Detect which cell encompasses the target text, then output its (X, Y) center coordinate. 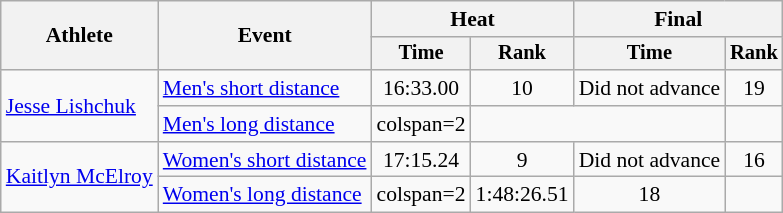
Women's long distance (265, 195)
10 (522, 88)
9 (522, 160)
Kaitlyn McElroy (80, 178)
Final (678, 19)
17:15.24 (420, 160)
18 (650, 195)
Men's long distance (265, 124)
16 (754, 160)
Jesse Lishchuk (80, 106)
Athlete (80, 36)
19 (754, 88)
Men's short distance (265, 88)
Women's short distance (265, 160)
Heat (472, 19)
1:48:26.51 (522, 195)
Event (265, 36)
16:33.00 (420, 88)
